Provide the (X, Y) coordinate of the cell's center where the given text is located.  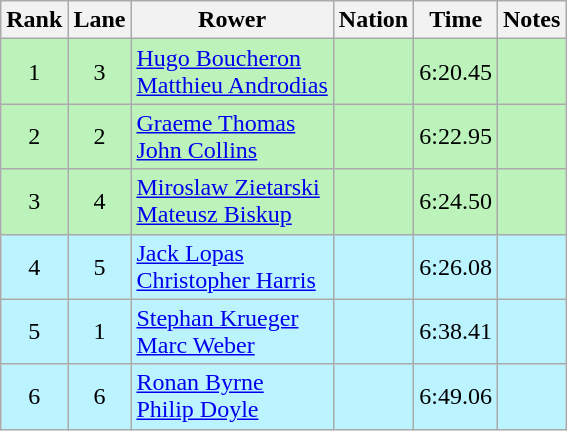
Lane (100, 20)
6:24.50 (456, 202)
Ronan ByrnePhilip Doyle (232, 396)
Graeme ThomasJohn Collins (232, 136)
6:49.06 (456, 396)
Nation (373, 20)
Time (456, 20)
Notes (531, 20)
6:22.95 (456, 136)
6:26.08 (456, 266)
Jack LopasChristopher Harris (232, 266)
Miroslaw ZietarskiMateusz Biskup (232, 202)
6:20.45 (456, 72)
6:38.41 (456, 332)
Rank (34, 20)
Rower (232, 20)
Stephan KruegerMarc Weber (232, 332)
Hugo BoucheronMatthieu Androdias (232, 72)
